Provide the [X, Y] coordinate of the cell's center where the given text is located.  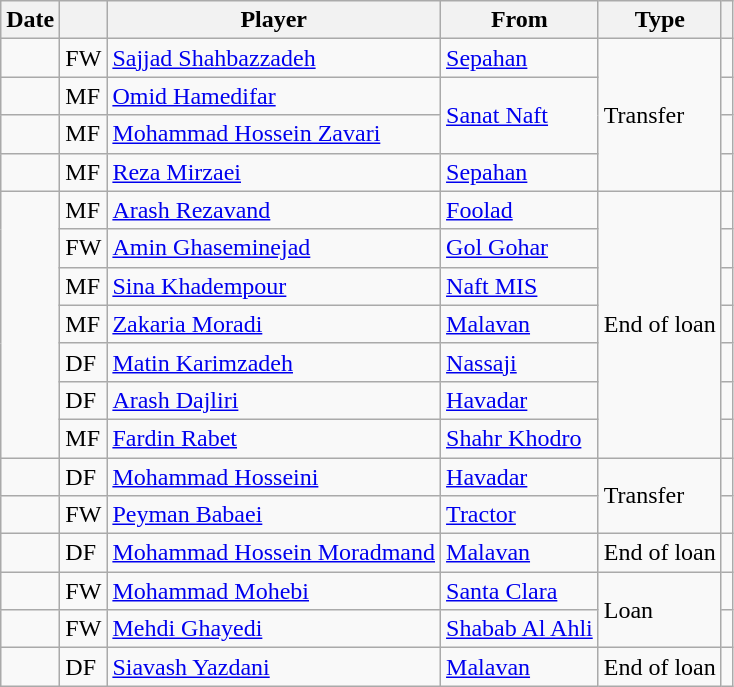
Arash Rezavand [274, 210]
Amin Ghaseminejad [274, 248]
From [520, 20]
Shahr Khodro [520, 438]
Date [30, 20]
Peyman Babaei [274, 515]
Naft MIS [520, 286]
Shabab Al Ahli [520, 629]
Santa Clara [520, 591]
Fardin Rabet [274, 438]
Sajjad Shahbazzadeh [274, 58]
Siavash Yazdani [274, 667]
Tractor [520, 515]
Loan [660, 610]
Mehdi Ghayedi [274, 629]
Gol Gohar [520, 248]
Mohammad Hosseini [274, 477]
Omid Hamedifar [274, 96]
Arash Dajliri [274, 400]
Mohammad Hossein Zavari [274, 134]
Player [274, 20]
Reza Mirzaei [274, 172]
Zakaria Moradi [274, 324]
Matin Karimzadeh [274, 362]
Type [660, 20]
Mohammad Hossein Moradmand [274, 553]
Sina Khadempour [274, 286]
Foolad [520, 210]
Nassaji [520, 362]
Mohammad Mohebi [274, 591]
Sanat Naft [520, 115]
